For the text-containing cell, return its midpoint in (x, y) coordinate format. 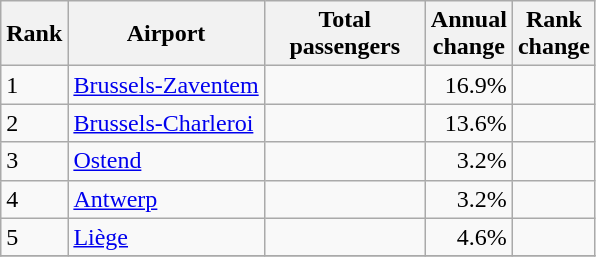
Rank (34, 34)
Totalpassengers (344, 34)
1 (34, 85)
3 (34, 161)
5 (34, 237)
13.6% (468, 123)
Brussels-Zaventem (166, 85)
Brussels-Charleroi (166, 123)
Rankchange (554, 34)
4 (34, 199)
Antwerp (166, 199)
2 (34, 123)
4.6% (468, 237)
Airport (166, 34)
Liège (166, 237)
16.9% (468, 85)
Ostend (166, 161)
Annualchange (468, 34)
